Scan for the cell matching the given text and deliver its (x, y) coordinate at center. 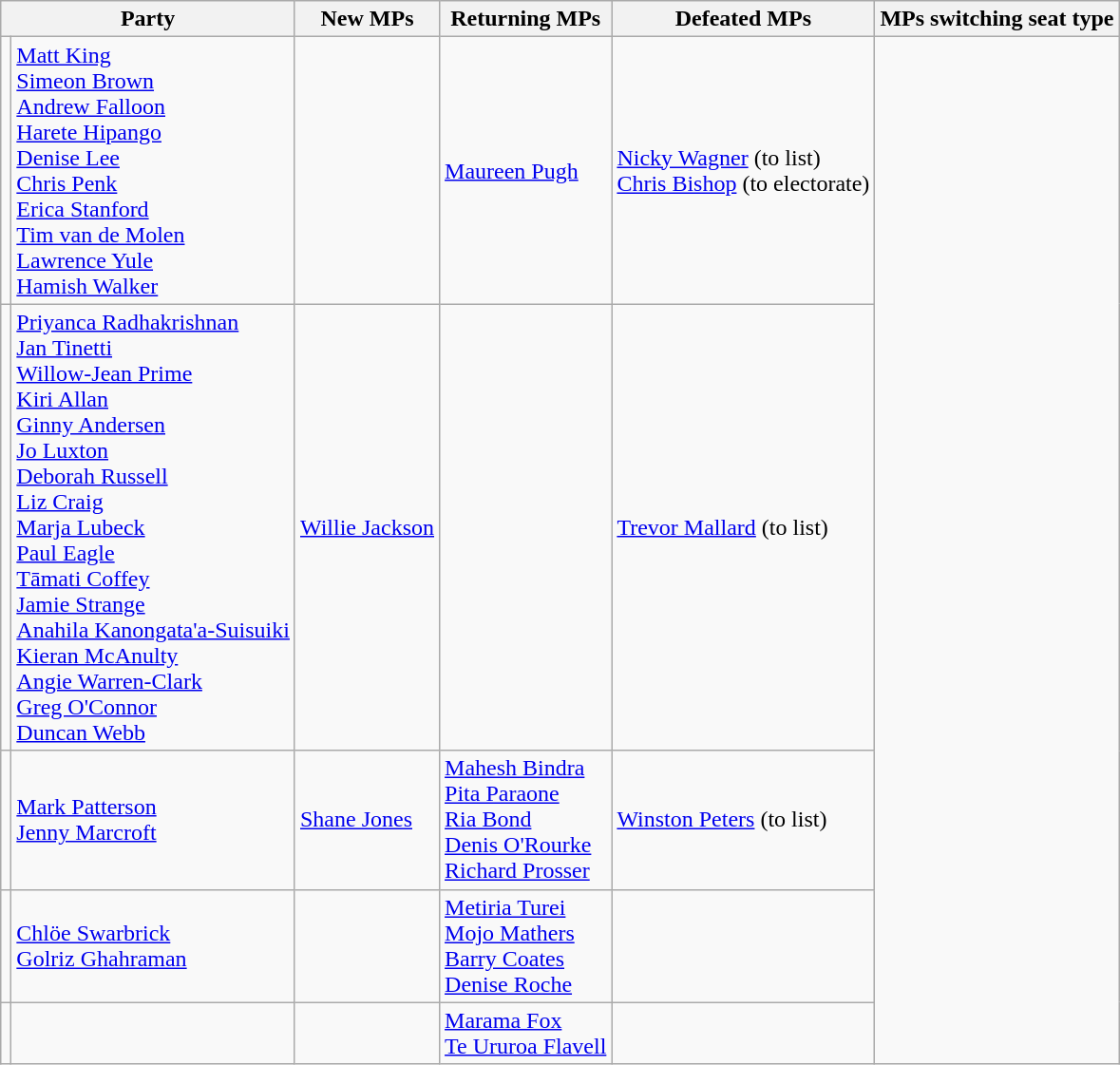
New MPs (367, 19)
Maureen Pugh (526, 171)
Defeated MPs (743, 19)
Marama FoxTe Ururoa Flavell (526, 1034)
Returning MPs (526, 19)
Chlöe SwarbrickGolriz Ghahraman (154, 946)
Matt KingSimeon BrownAndrew FalloonHarete HipangoDenise LeeChris PenkErica StanfordTim van de MolenLawrence YuleHamish Walker (154, 171)
Mahesh BindraPita ParaoneRia BondDenis O'RourkeRichard Prosser (526, 820)
Nicky Wagner (to list)Chris Bishop (to electorate) (743, 171)
Trevor Mallard (to list) (743, 527)
Winston Peters (to list) (743, 820)
MPs switching seat type (997, 19)
Metiria TureiMojo MathersBarry CoatesDenise Roche (526, 946)
Willie Jackson (367, 527)
Shane Jones (367, 820)
Party (148, 19)
Mark PattersonJenny Marcroft (154, 820)
